Scan for the cell matching the given text and deliver its [X, Y] coordinate at center. 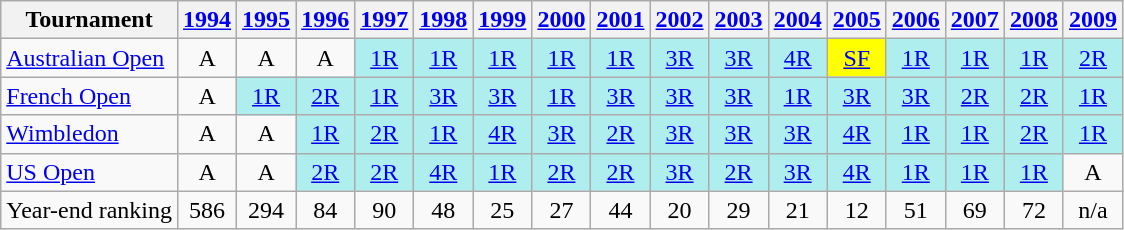
1999 [502, 20]
21 [798, 210]
Tournament [90, 20]
27 [562, 210]
29 [738, 210]
44 [620, 210]
72 [1034, 210]
1994 [208, 20]
SF [856, 58]
2006 [916, 20]
1997 [384, 20]
2007 [974, 20]
Year-end ranking [90, 210]
1996 [326, 20]
2000 [562, 20]
n/a [1092, 210]
51 [916, 210]
Australian Open [90, 58]
84 [326, 210]
2002 [680, 20]
2003 [738, 20]
12 [856, 210]
1998 [444, 20]
294 [266, 210]
2001 [620, 20]
Wimbledon [90, 134]
90 [384, 210]
20 [680, 210]
25 [502, 210]
2008 [1034, 20]
586 [208, 210]
48 [444, 210]
French Open [90, 96]
2004 [798, 20]
1995 [266, 20]
69 [974, 210]
US Open [90, 172]
2005 [856, 20]
2009 [1092, 20]
